Return (x, y) of the center of cell containing provided text 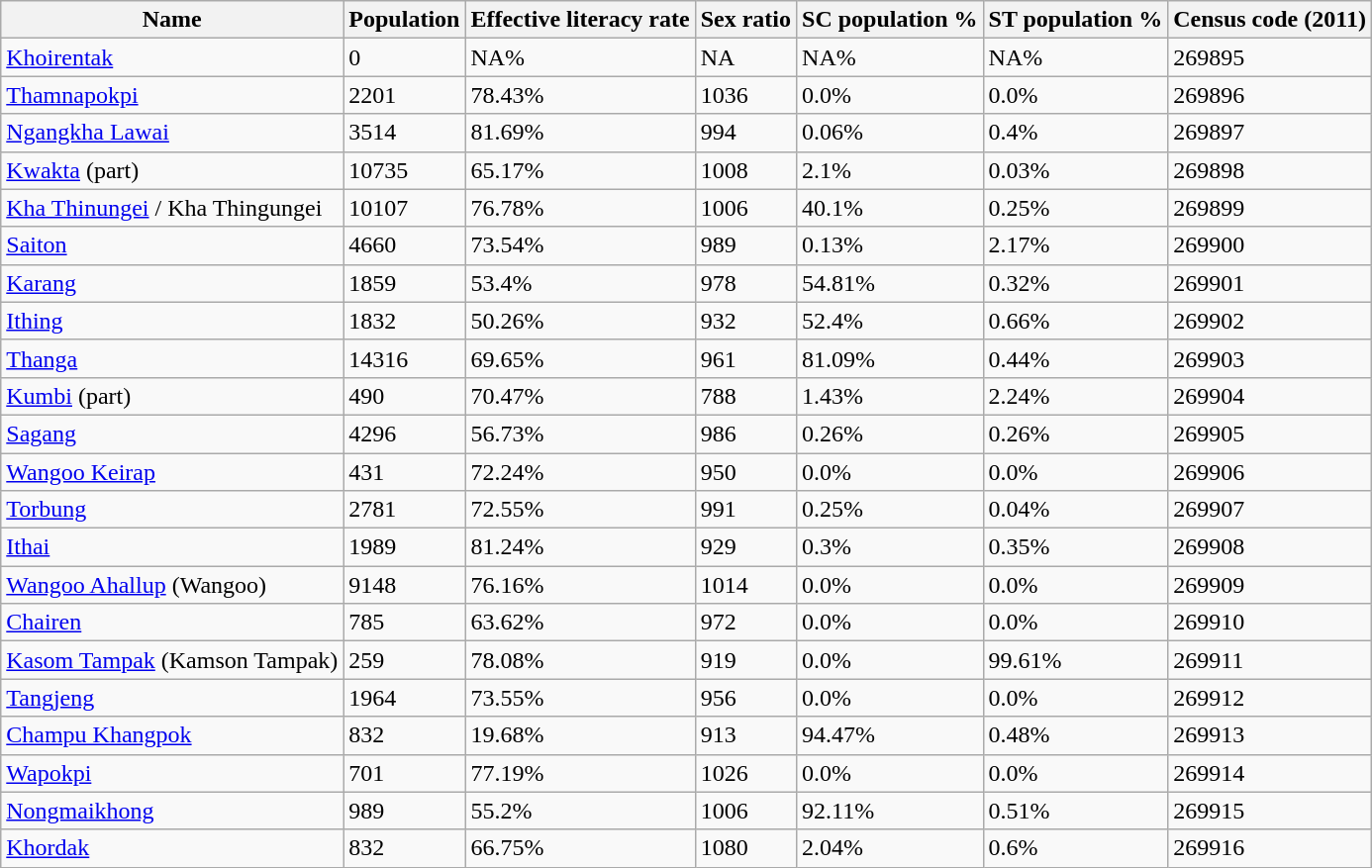
431 (404, 472)
50.26% (580, 321)
Effective literacy rate (580, 20)
94.47% (890, 735)
52.4% (890, 321)
Ithai (172, 547)
269902 (1270, 321)
269908 (1270, 547)
0.06% (890, 133)
Champu Khangpok (172, 735)
78.43% (580, 95)
10107 (404, 208)
55.2% (580, 811)
70.47% (580, 396)
2.24% (1075, 396)
Kwakta (part) (172, 170)
Kumbi (part) (172, 396)
991 (745, 510)
56.73% (580, 434)
Thanga (172, 358)
269915 (1270, 811)
Thamnapokpi (172, 95)
1026 (745, 773)
0.13% (890, 245)
Karang (172, 283)
978 (745, 283)
269912 (1270, 698)
1989 (404, 547)
19.68% (580, 735)
63.62% (580, 623)
785 (404, 623)
Torbung (172, 510)
40.1% (890, 208)
Chairen (172, 623)
1014 (745, 585)
73.55% (580, 698)
929 (745, 547)
1080 (745, 848)
76.16% (580, 585)
3514 (404, 133)
Saiton (172, 245)
269895 (1270, 57)
54.81% (890, 283)
Ithing (172, 321)
269897 (1270, 133)
269916 (1270, 848)
Khoirentak (172, 57)
Population (404, 20)
269899 (1270, 208)
Khordak (172, 848)
Kha Thinungei / Kha Thingungei (172, 208)
9148 (404, 585)
269914 (1270, 773)
Wangoo Keirap (172, 472)
1036 (745, 95)
490 (404, 396)
950 (745, 472)
269906 (1270, 472)
919 (745, 660)
269901 (1270, 283)
269910 (1270, 623)
701 (404, 773)
961 (745, 358)
Name (172, 20)
Wapokpi (172, 773)
99.61% (1075, 660)
269907 (1270, 510)
81.09% (890, 358)
269911 (1270, 660)
2.04% (890, 848)
1.43% (890, 396)
0.35% (1075, 547)
ST population % (1075, 20)
2201 (404, 95)
0 (404, 57)
0.6% (1075, 848)
269913 (1270, 735)
932 (745, 321)
81.24% (580, 547)
14316 (404, 358)
1859 (404, 283)
NA (745, 57)
92.11% (890, 811)
4660 (404, 245)
81.69% (580, 133)
2781 (404, 510)
72.24% (580, 472)
Census code (2011) (1270, 20)
269898 (1270, 170)
269905 (1270, 434)
1008 (745, 170)
0.48% (1075, 735)
0.04% (1075, 510)
66.75% (580, 848)
76.78% (580, 208)
Tangjeng (172, 698)
65.17% (580, 170)
0.32% (1075, 283)
269896 (1270, 95)
0.3% (890, 547)
1832 (404, 321)
0.66% (1075, 321)
Sex ratio (745, 20)
72.55% (580, 510)
69.65% (580, 358)
259 (404, 660)
972 (745, 623)
913 (745, 735)
269909 (1270, 585)
994 (745, 133)
4296 (404, 434)
986 (745, 434)
788 (745, 396)
0.51% (1075, 811)
2.17% (1075, 245)
Nongmaikhong (172, 811)
269903 (1270, 358)
0.44% (1075, 358)
Ngangkha Lawai (172, 133)
2.1% (890, 170)
SC population % (890, 20)
77.19% (580, 773)
0.03% (1075, 170)
956 (745, 698)
10735 (404, 170)
Wangoo Ahallup (Wangoo) (172, 585)
Kasom Tampak (Kamson Tampak) (172, 660)
73.54% (580, 245)
Sagang (172, 434)
53.4% (580, 283)
269900 (1270, 245)
0.4% (1075, 133)
269904 (1270, 396)
78.08% (580, 660)
1964 (404, 698)
